Return the (x, y) coordinate for the center point of the cell that contains the specified text.  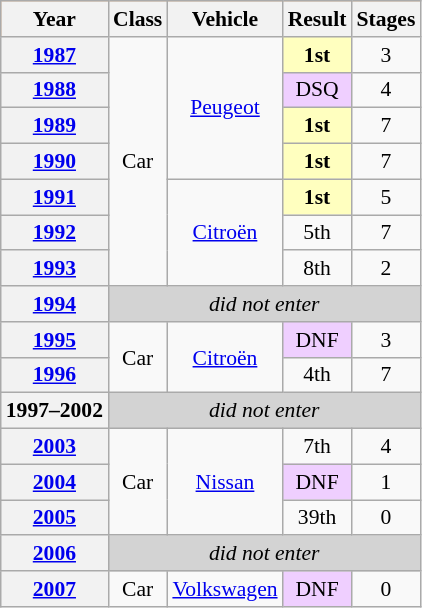
7th (318, 447)
4th (318, 375)
5 (386, 197)
39th (318, 518)
1987 (54, 55)
2 (386, 269)
1995 (54, 340)
8th (318, 269)
Vehicle (224, 19)
Nissan (224, 482)
1997–2002 (54, 411)
1993 (54, 269)
2005 (54, 518)
1996 (54, 375)
2007 (54, 589)
1994 (54, 304)
Result (318, 19)
2006 (54, 554)
2003 (54, 447)
Peugeot (224, 108)
DSQ (318, 90)
Stages (386, 19)
1989 (54, 126)
Class (138, 19)
1991 (54, 197)
Year (54, 19)
1988 (54, 90)
5th (318, 233)
2004 (54, 482)
1990 (54, 162)
1 (386, 482)
Volkswagen (224, 589)
1992 (54, 233)
